Provide the (X, Y) coordinate of the cell's center where the given text is located.  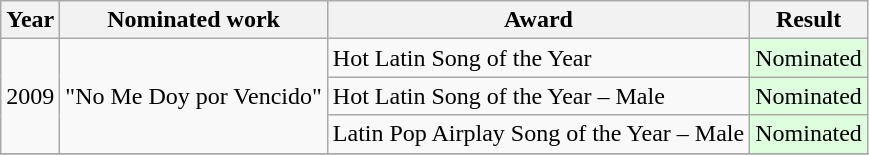
Year (30, 20)
Result (809, 20)
Latin Pop Airplay Song of the Year – Male (538, 134)
2009 (30, 96)
"No Me Doy por Vencido" (194, 96)
Nominated work (194, 20)
Hot Latin Song of the Year – Male (538, 96)
Hot Latin Song of the Year (538, 58)
Award (538, 20)
